For the text-containing cell, return its midpoint in [x, y] coordinate format. 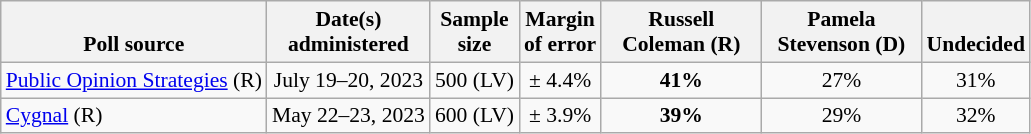
29% [841, 116]
Date(s)administered [348, 32]
Poll source [134, 32]
Marginof error [560, 32]
600 (LV) [474, 116]
± 4.4% [560, 80]
27% [841, 80]
Russell Coleman (R) [681, 32]
32% [975, 116]
Public Opinion Strategies (R) [134, 80]
± 3.9% [560, 116]
Samplesize [474, 32]
May 22–23, 2023 [348, 116]
39% [681, 116]
July 19–20, 2023 [348, 80]
500 (LV) [474, 80]
Undecided [975, 32]
41% [681, 80]
Cygnal (R) [134, 116]
31% [975, 80]
PamelaStevenson (D) [841, 32]
